Determine the (x, y) coordinate at the center of the cell enclosing the given text.  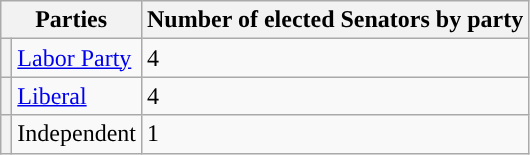
Parties (72, 20)
1 (334, 134)
Independent (77, 134)
Liberal (77, 96)
Labor Party (77, 58)
Number of elected Senators by party (334, 20)
